Search for the cell housing the specified text and yield its (x, y) center coordinate. 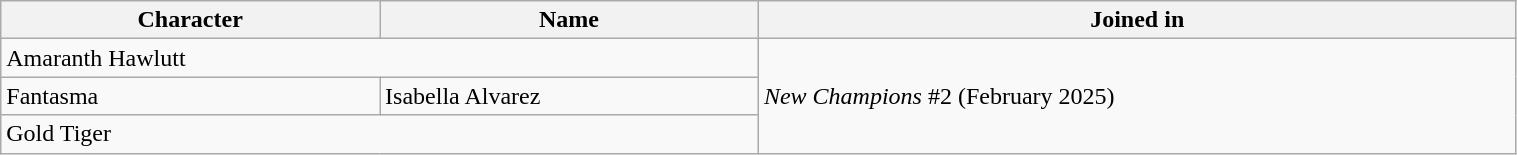
Amaranth Hawlutt (380, 58)
Character (190, 20)
Gold Tiger (380, 134)
Joined in (1137, 20)
Name (570, 20)
Fantasma (190, 96)
Isabella Alvarez (570, 96)
New Champions #2 (February 2025) (1137, 96)
